Find where the given text appears and provide that cell's center as [X, Y] coordinate. 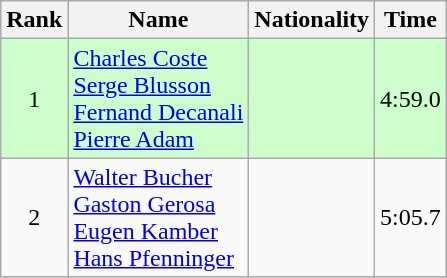
2 [34, 218]
Time [411, 20]
1 [34, 98]
5:05.7 [411, 218]
Walter BucherGaston GerosaEugen KamberHans Pfenninger [158, 218]
Rank [34, 20]
Charles CosteSerge BlussonFernand DecanaliPierre Adam [158, 98]
Name [158, 20]
4:59.0 [411, 98]
Nationality [312, 20]
